Pinpoint the cell where the given text exists, returning its [x, y] midpoint coordinate. 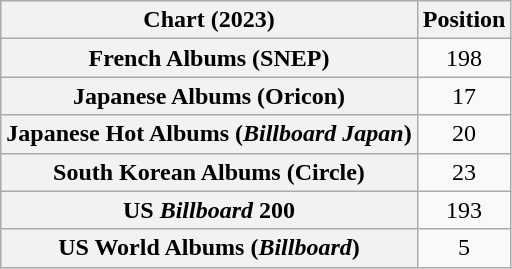
17 [464, 96]
French Albums (SNEP) [209, 58]
US World Albums (Billboard) [209, 248]
5 [464, 248]
23 [464, 172]
20 [464, 134]
Japanese Albums (Oricon) [209, 96]
South Korean Albums (Circle) [209, 172]
Chart (2023) [209, 20]
193 [464, 210]
198 [464, 58]
Position [464, 20]
US Billboard 200 [209, 210]
Japanese Hot Albums (Billboard Japan) [209, 134]
